For the text-containing cell, return its midpoint in [x, y] coordinate format. 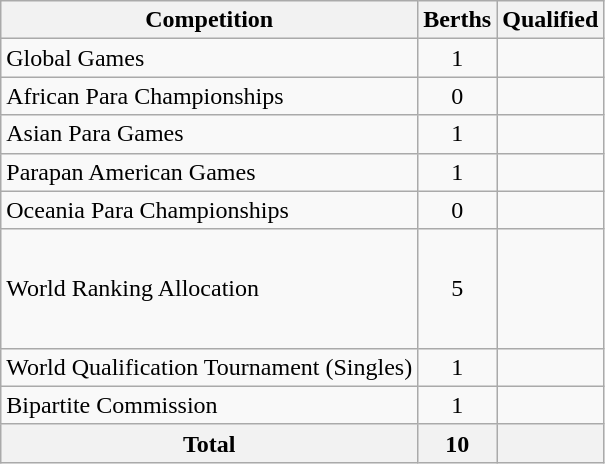
Berths [458, 20]
Parapan American Games [210, 172]
Competition [210, 20]
Qualified [550, 20]
African Para Championships [210, 96]
Global Games [210, 58]
World Ranking Allocation [210, 288]
Total [210, 443]
World Qualification Tournament (Singles) [210, 367]
Asian Para Games [210, 134]
5 [458, 288]
Oceania Para Championships [210, 210]
Bipartite Commission [210, 405]
10 [458, 443]
